For the text-containing cell, return its midpoint in (x, y) coordinate format. 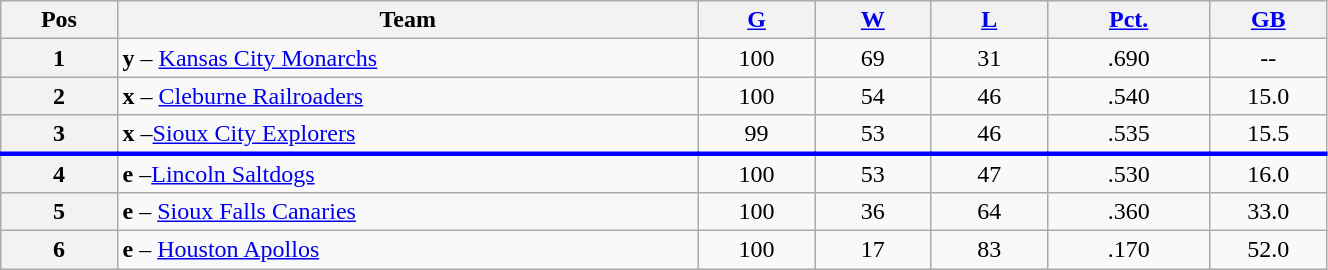
.540 (1128, 96)
83 (989, 250)
69 (873, 58)
17 (873, 250)
2 (59, 96)
y – Kansas City Monarchs (408, 58)
1 (59, 58)
31 (989, 58)
W (873, 20)
16.0 (1268, 173)
.535 (1128, 134)
52.0 (1268, 250)
Pos (59, 20)
.530 (1128, 173)
L (989, 20)
.690 (1128, 58)
e – Sioux Falls Canaries (408, 212)
33.0 (1268, 212)
.170 (1128, 250)
15.5 (1268, 134)
99 (756, 134)
5 (59, 212)
GB (1268, 20)
x – Cleburne Railroaders (408, 96)
e – Houston Apollos (408, 250)
47 (989, 173)
.360 (1128, 212)
36 (873, 212)
6 (59, 250)
54 (873, 96)
G (756, 20)
15.0 (1268, 96)
Pct. (1128, 20)
e –Lincoln Saltdogs (408, 173)
x –Sioux City Explorers (408, 134)
-- (1268, 58)
Team (408, 20)
64 (989, 212)
3 (59, 134)
4 (59, 173)
